Pinpoint the cell where the given text exists, returning its (x, y) midpoint coordinate. 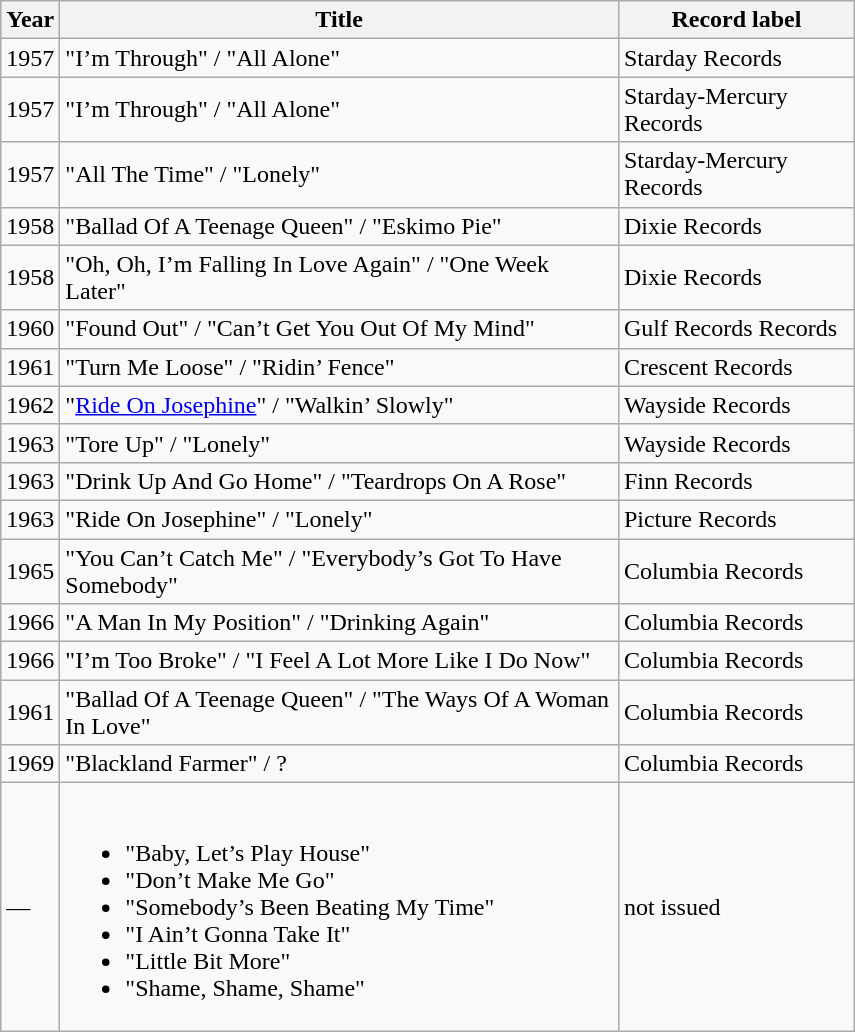
"Baby, Let’s Play House""Don’t Make Me Go""Somebody’s Been Beating My Time""I Ain’t Gonna Take It""Little Bit More""Shame, Shame, Shame" (340, 907)
Year (30, 20)
"Ride On Josephine" / "Walkin’ Slowly" (340, 405)
— (30, 907)
Picture Records (736, 519)
"Oh, Oh, I’m Falling In Love Again" / "One Week Later" (340, 278)
1962 (30, 405)
"Tore Up" / "Lonely" (340, 443)
Finn Records (736, 481)
1960 (30, 329)
Title (340, 20)
Crescent Records (736, 367)
"Ride On Josephine" / "Lonely" (340, 519)
Starday Records (736, 58)
1965 (30, 570)
Record label (736, 20)
1969 (30, 764)
"Blackland Farmer" / ? (340, 764)
"All The Time" / "Lonely" (340, 174)
Gulf Records Records (736, 329)
"You Can’t Catch Me" / "Everybody’s Got To Have Somebody" (340, 570)
"Ballad Of A Teenage Queen" / "Eskimo Pie" (340, 226)
"Found Out" / "Can’t Get You Out Of My Mind" (340, 329)
"A Man In My Position" / "Drinking Again" (340, 623)
"Turn Me Loose" / "Ridin’ Fence" (340, 367)
not issued (736, 907)
"Ballad Of A Teenage Queen" / "The Ways Of A Woman In Love" (340, 712)
"Drink Up And Go Home" / "Teardrops On A Rose" (340, 481)
"I’m Too Broke" / "I Feel A Lot More Like I Do Now" (340, 661)
